Search for the cell housing the specified text and yield its (x, y) center coordinate. 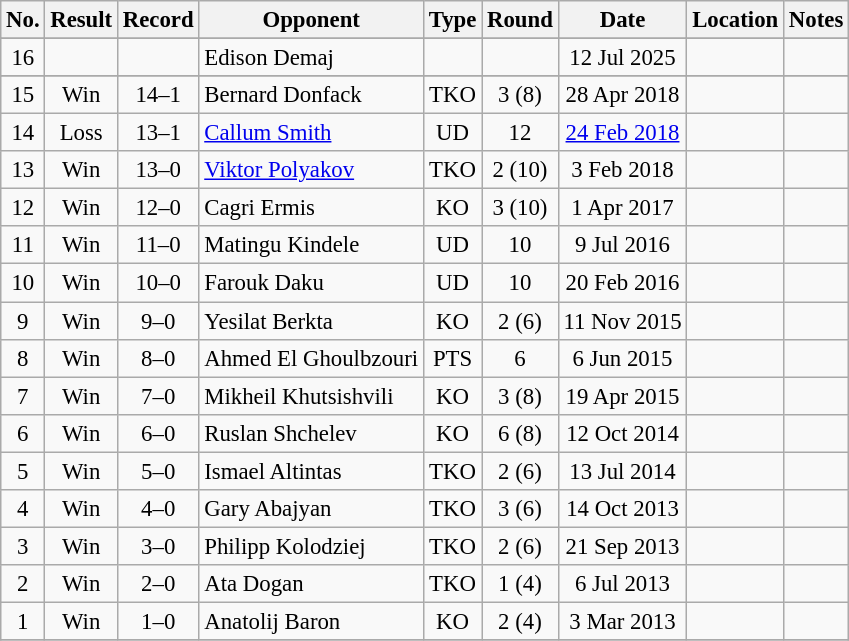
6 Jul 2013 (622, 584)
28 Apr 2018 (622, 95)
Ruslan Shchelev (311, 433)
9 Jul 2016 (622, 245)
13 (23, 170)
1 (23, 621)
7–0 (158, 396)
12–0 (158, 208)
Yesilat Berkta (311, 321)
Callum Smith (311, 133)
1–0 (158, 621)
9 (23, 321)
9–0 (158, 321)
21 Sep 2013 (622, 546)
14–1 (158, 95)
13–0 (158, 170)
PTS (452, 358)
Matingu Kindele (311, 245)
24 Feb 2018 (622, 133)
3 (6) (520, 509)
Ahmed El Ghoulbzouri (311, 358)
Record (158, 20)
Ata Dogan (311, 584)
Notes (816, 20)
10–0 (158, 283)
15 (23, 95)
4–0 (158, 509)
Viktor Polyakov (311, 170)
5 (23, 471)
2 (23, 584)
11–0 (158, 245)
Cagri Ermis (311, 208)
Gary Abajyan (311, 509)
6 Jun 2015 (622, 358)
14 (23, 133)
16 (23, 58)
Result (82, 20)
Anatolij Baron (311, 621)
13–1 (158, 133)
Opponent (311, 20)
2 (10) (520, 170)
3 Feb 2018 (622, 170)
Type (452, 20)
5–0 (158, 471)
3–0 (158, 546)
6 (8) (520, 433)
No. (23, 20)
8–0 (158, 358)
Round (520, 20)
20 Feb 2016 (622, 283)
13 Jul 2014 (622, 471)
8 (23, 358)
2–0 (158, 584)
4 (23, 509)
Date (622, 20)
Philipp Kolodziej (311, 546)
Loss (82, 133)
Location (736, 20)
Mikheil Khutsishvili (311, 396)
11 Nov 2015 (622, 321)
Edison Demaj (311, 58)
7 (23, 396)
2 (4) (520, 621)
14 Oct 2013 (622, 509)
1 Apr 2017 (622, 208)
19 Apr 2015 (622, 396)
3 Mar 2013 (622, 621)
Bernard Donfack (311, 95)
12 Oct 2014 (622, 433)
12 Jul 2025 (622, 58)
Ismael Altintas (311, 471)
6–0 (158, 433)
Farouk Daku (311, 283)
3 (10) (520, 208)
3 (23, 546)
1 (4) (520, 584)
11 (23, 245)
